Detect which cell encompasses the target text, then output its [X, Y] center coordinate. 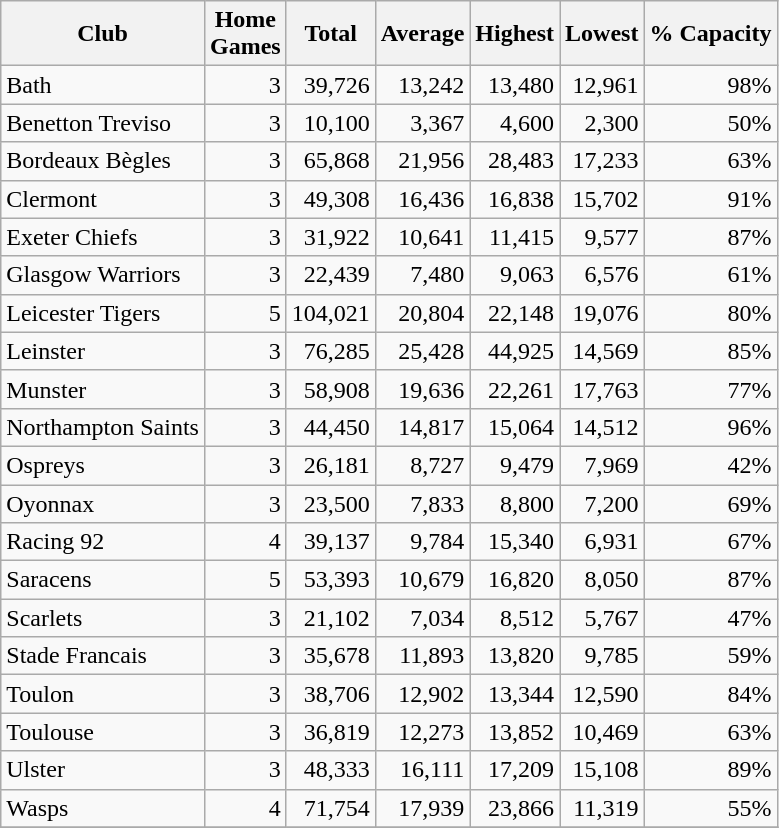
67% [710, 542]
26,181 [330, 465]
7,480 [422, 275]
Glasgow Warriors [103, 275]
Average [422, 34]
Toulouse [103, 732]
16,820 [515, 580]
50% [710, 123]
44,450 [330, 427]
10,100 [330, 123]
58,908 [330, 389]
Racing 92 [103, 542]
49,308 [330, 199]
6,576 [602, 275]
36,819 [330, 732]
9,785 [602, 656]
2,300 [602, 123]
Munster [103, 389]
17,763 [602, 389]
11,319 [602, 808]
69% [710, 503]
16,838 [515, 199]
23,500 [330, 503]
16,436 [422, 199]
44,925 [515, 351]
Lowest [602, 34]
8,050 [602, 580]
Exeter Chiefs [103, 237]
15,064 [515, 427]
22,439 [330, 275]
98% [710, 85]
13,820 [515, 656]
53,393 [330, 580]
Ospreys [103, 465]
7,969 [602, 465]
Leinster [103, 351]
Club [103, 34]
55% [710, 808]
Total [330, 34]
89% [710, 770]
22,261 [515, 389]
104,021 [330, 313]
10,679 [422, 580]
Ulster [103, 770]
13,344 [515, 694]
10,469 [602, 732]
71,754 [330, 808]
11,415 [515, 237]
19,636 [422, 389]
16,111 [422, 770]
6,931 [602, 542]
7,833 [422, 503]
9,784 [422, 542]
10,641 [422, 237]
15,702 [602, 199]
7,200 [602, 503]
Toulon [103, 694]
Clermont [103, 199]
91% [710, 199]
Saracens [103, 580]
15,340 [515, 542]
14,512 [602, 427]
9,479 [515, 465]
85% [710, 351]
12,590 [602, 694]
Bath [103, 85]
12,273 [422, 732]
12,961 [602, 85]
8,512 [515, 618]
12,902 [422, 694]
5,767 [602, 618]
48,333 [330, 770]
14,569 [602, 351]
HomeGames [245, 34]
28,483 [515, 161]
17,939 [422, 808]
Oyonnax [103, 503]
13,480 [515, 85]
38,706 [330, 694]
8,800 [515, 503]
61% [710, 275]
8,727 [422, 465]
15,108 [602, 770]
21,102 [330, 618]
35,678 [330, 656]
23,866 [515, 808]
11,893 [422, 656]
3,367 [422, 123]
25,428 [422, 351]
39,137 [330, 542]
76,285 [330, 351]
9,063 [515, 275]
Bordeaux Bègles [103, 161]
84% [710, 694]
80% [710, 313]
65,868 [330, 161]
14,817 [422, 427]
77% [710, 389]
Wasps [103, 808]
21,956 [422, 161]
22,148 [515, 313]
17,209 [515, 770]
59% [710, 656]
39,726 [330, 85]
7,034 [422, 618]
Highest [515, 34]
20,804 [422, 313]
Northampton Saints [103, 427]
Benetton Treviso [103, 123]
Stade Francais [103, 656]
47% [710, 618]
19,076 [602, 313]
9,577 [602, 237]
96% [710, 427]
Scarlets [103, 618]
% Capacity [710, 34]
42% [710, 465]
31,922 [330, 237]
13,242 [422, 85]
Leicester Tigers [103, 313]
17,233 [602, 161]
4,600 [515, 123]
13,852 [515, 732]
